For the text-containing cell, return its midpoint in [X, Y] coordinate format. 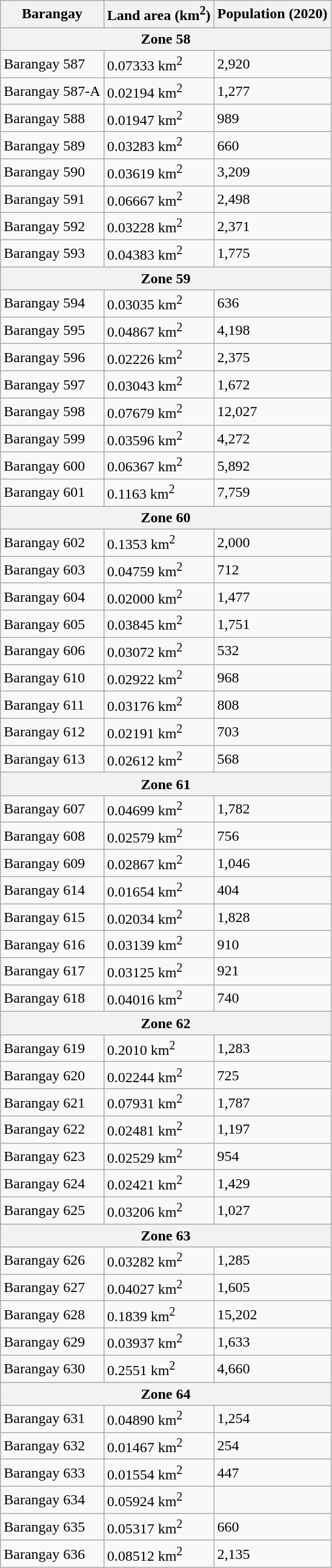
Barangay 623 [52, 1156]
0.03072 km2 [159, 651]
Barangay 634 [52, 1499]
Barangay 598 [52, 411]
0.04759 km2 [159, 570]
1,285 [273, 1260]
Zone 59 [166, 278]
0.02529 km2 [159, 1156]
0.02034 km2 [159, 917]
712 [273, 570]
0.03619 km2 [159, 172]
7,759 [273, 493]
740 [273, 998]
0.01554 km2 [159, 1473]
0.2010 km2 [159, 1048]
0.05924 km2 [159, 1499]
0.03845 km2 [159, 624]
3,209 [273, 172]
0.1839 km2 [159, 1315]
Barangay 632 [52, 1446]
0.03283 km2 [159, 146]
0.06667 km2 [159, 199]
0.03937 km2 [159, 1342]
Barangay 587-A [52, 91]
Barangay 600 [52, 466]
1,828 [273, 917]
Barangay 610 [52, 678]
Barangay 606 [52, 651]
Barangay 591 [52, 199]
0.04027 km2 [159, 1287]
Barangay 593 [52, 254]
2,000 [273, 542]
254 [273, 1446]
Barangay 597 [52, 385]
1,633 [273, 1342]
Barangay 631 [52, 1419]
Barangay 620 [52, 1075]
1,775 [273, 254]
989 [273, 118]
Barangay 636 [52, 1554]
0.02226 km2 [159, 358]
Barangay 613 [52, 759]
Barangay 596 [52, 358]
Barangay 621 [52, 1103]
568 [273, 759]
4,198 [273, 330]
0.07931 km2 [159, 1103]
0.02612 km2 [159, 759]
1,787 [273, 1103]
0.02421 km2 [159, 1184]
Land area (km2) [159, 15]
Barangay 609 [52, 864]
0.03282 km2 [159, 1260]
Barangay 628 [52, 1315]
1,477 [273, 597]
910 [273, 944]
447 [273, 1473]
Barangay 594 [52, 303]
1,782 [273, 809]
Barangay 602 [52, 542]
Barangay 592 [52, 227]
756 [273, 836]
0.02579 km2 [159, 836]
808 [273, 705]
0.01947 km2 [159, 118]
Barangay 603 [52, 570]
0.03035 km2 [159, 303]
Zone 58 [166, 39]
0.02194 km2 [159, 91]
Barangay 599 [52, 439]
0.04890 km2 [159, 1419]
Barangay 625 [52, 1211]
Zone 62 [166, 1023]
0.1163 km2 [159, 493]
Barangay 619 [52, 1048]
0.03206 km2 [159, 1211]
Barangay 611 [52, 705]
Population (2020) [273, 15]
1,672 [273, 385]
0.04383 km2 [159, 254]
Barangay 590 [52, 172]
0.02244 km2 [159, 1075]
Zone 60 [166, 517]
Barangay 633 [52, 1473]
0.08512 km2 [159, 1554]
Barangay 627 [52, 1287]
4,272 [273, 439]
0.02922 km2 [159, 678]
1,254 [273, 1419]
2,375 [273, 358]
1,046 [273, 864]
1,197 [273, 1129]
0.03125 km2 [159, 972]
0.04699 km2 [159, 809]
0.03043 km2 [159, 385]
968 [273, 678]
Barangay 601 [52, 493]
Zone 61 [166, 784]
Barangay 615 [52, 917]
Barangay 607 [52, 809]
0.03139 km2 [159, 944]
0.01467 km2 [159, 1446]
954 [273, 1156]
Barangay 630 [52, 1368]
Zone 64 [166, 1394]
1,283 [273, 1048]
725 [273, 1075]
2,371 [273, 227]
0.01654 km2 [159, 890]
2,498 [273, 199]
0.02000 km2 [159, 597]
532 [273, 651]
0.07333 km2 [159, 64]
0.07679 km2 [159, 411]
Barangay 629 [52, 1342]
921 [273, 972]
0.05317 km2 [159, 1527]
5,892 [273, 466]
Barangay 587 [52, 64]
12,027 [273, 411]
0.06367 km2 [159, 466]
0.03596 km2 [159, 439]
2,920 [273, 64]
Barangay 635 [52, 1527]
0.02481 km2 [159, 1129]
1,605 [273, 1287]
15,202 [273, 1315]
Barangay 616 [52, 944]
Barangay 622 [52, 1129]
0.03228 km2 [159, 227]
Barangay 626 [52, 1260]
4,660 [273, 1368]
1,429 [273, 1184]
Barangay 604 [52, 597]
404 [273, 890]
Zone 63 [166, 1236]
1,277 [273, 91]
636 [273, 303]
0.04016 km2 [159, 998]
0.02191 km2 [159, 732]
Barangay 617 [52, 972]
0.1353 km2 [159, 542]
0.04867 km2 [159, 330]
Barangay 614 [52, 890]
Barangay 618 [52, 998]
Barangay 588 [52, 118]
1,027 [273, 1211]
Barangay 595 [52, 330]
0.02867 km2 [159, 864]
Barangay 605 [52, 624]
Barangay 608 [52, 836]
Barangay 612 [52, 732]
Barangay 624 [52, 1184]
Barangay 589 [52, 146]
Barangay [52, 15]
1,751 [273, 624]
2,135 [273, 1554]
0.2551 km2 [159, 1368]
703 [273, 732]
0.03176 km2 [159, 705]
